Provide the (x, y) coordinate of the cell's center where the given text is located.  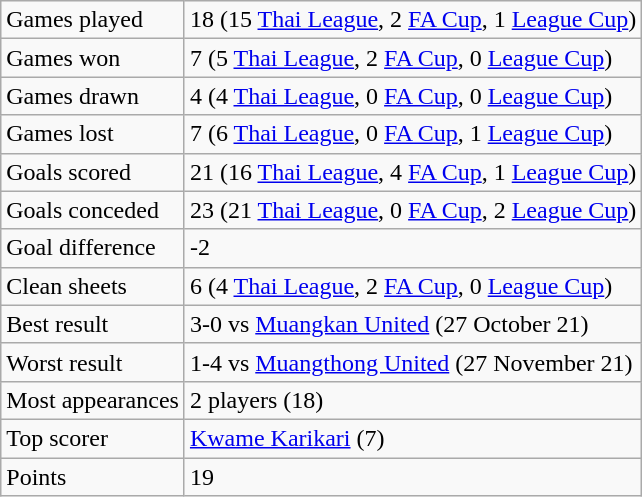
Kwame Karikari (7) (412, 438)
1-4 vs Muangthong United (27 November 21) (412, 362)
21 (16 Thai League, 4 FA Cup, 1 League Cup) (412, 172)
4 (4 Thai League, 0 FA Cup, 0 League Cup) (412, 96)
Most appearances (93, 400)
-2 (412, 248)
Top scorer (93, 438)
Games won (93, 58)
Goal difference (93, 248)
23 (21 Thai League, 0 FA Cup, 2 League Cup) (412, 210)
18 (15 Thai League, 2 FA Cup, 1 League Cup) (412, 20)
Points (93, 477)
Goals conceded (93, 210)
19 (412, 477)
2 players (18) (412, 400)
6 (4 Thai League, 2 FA Cup, 0 League Cup) (412, 286)
Games drawn (93, 96)
3-0 vs Muangkan United (27 October 21) (412, 324)
Games lost (93, 134)
Best result (93, 324)
7 (5 Thai League, 2 FA Cup, 0 League Cup) (412, 58)
Worst result (93, 362)
Clean sheets (93, 286)
Goals scored (93, 172)
7 (6 Thai League, 0 FA Cup, 1 League Cup) (412, 134)
Games played (93, 20)
